Provide the [X, Y] coordinate of the cell's center where the given text is located.  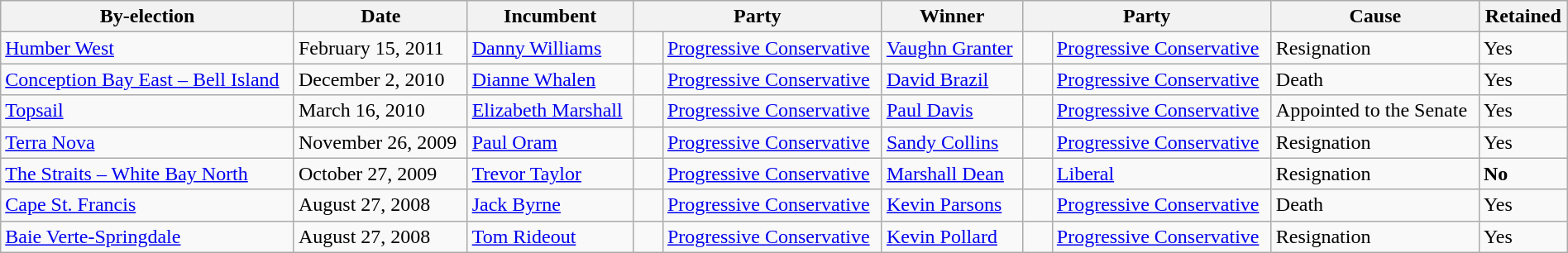
Appointed to the Senate [1374, 111]
Winner [952, 17]
Marshall Dean [952, 174]
Date [380, 17]
Paul Oram [550, 142]
Cause [1374, 17]
Topsail [147, 111]
Cape St. Francis [147, 205]
Kevin Parsons [952, 205]
October 27, 2009 [380, 174]
Conception Bay East – Bell Island [147, 79]
The Straits – White Bay North [147, 174]
Tom Rideout [550, 236]
Terra Nova [147, 142]
Dianne Whalen [550, 79]
Vaughn Granter [952, 48]
David Brazil [952, 79]
Danny Williams [550, 48]
February 15, 2011 [380, 48]
Trevor Taylor [550, 174]
No [1523, 174]
Incumbent [550, 17]
November 26, 2009 [380, 142]
Paul Davis [952, 111]
Elizabeth Marshall [550, 111]
Sandy Collins [952, 142]
Kevin Pollard [952, 236]
Liberal [1161, 174]
March 16, 2010 [380, 111]
By-election [147, 17]
Jack Byrne [550, 205]
Baie Verte-Springdale [147, 236]
December 2, 2010 [380, 79]
Humber West [147, 48]
Retained [1523, 17]
